Locate the cell with the specified text and output its (x, y) center coordinate. 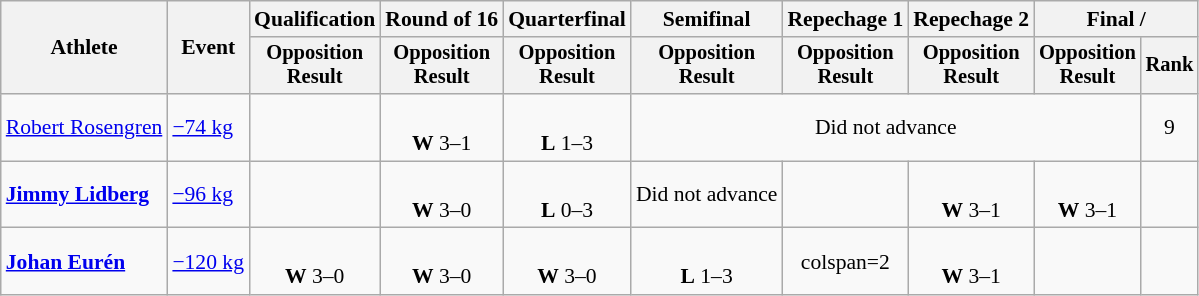
Repechage 1 (845, 19)
Athlete (84, 48)
Jimmy Lidberg (84, 194)
Quarterfinal (567, 19)
colspan=2 (845, 262)
−120 kg (208, 262)
Rank (1170, 66)
Johan Eurén (84, 262)
Semifinal (707, 19)
−96 kg (208, 194)
Final / (1116, 19)
Round of 16 (442, 19)
9 (1170, 128)
Robert Rosengren (84, 128)
−74 kg (208, 128)
Event (208, 48)
Qualification (314, 19)
Repechage 2 (971, 19)
L 0–3 (567, 194)
